Pinpoint the cell where the given text exists, returning its (X, Y) midpoint coordinate. 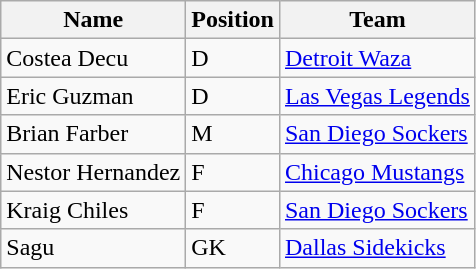
Eric Guzman (94, 96)
Team (377, 20)
Las Vegas Legends (377, 96)
Nestor Hernandez (94, 172)
Kraig Chiles (94, 210)
Costea Decu (94, 58)
Position (233, 20)
M (233, 134)
Detroit Waza (377, 58)
Dallas Sidekicks (377, 248)
Sagu (94, 248)
GK (233, 248)
Chicago Mustangs (377, 172)
Brian Farber (94, 134)
Name (94, 20)
